Provide the [X, Y] coordinate of the cell's center where the given text is located.  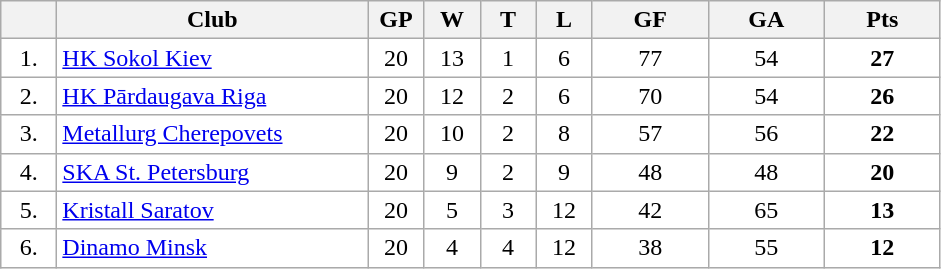
1. [29, 58]
GF [650, 20]
5 [452, 210]
Kristall Saratov [212, 210]
6. [29, 248]
4. [29, 172]
Pts [882, 20]
26 [882, 96]
Club [212, 20]
56 [766, 134]
Dinamo Minsk [212, 248]
57 [650, 134]
38 [650, 248]
HK Pārdaugava Riga [212, 96]
SKA St. Petersburg [212, 172]
GA [766, 20]
HK Sokol Kiev [212, 58]
3. [29, 134]
22 [882, 134]
3 [508, 210]
8 [564, 134]
W [452, 20]
65 [766, 210]
55 [766, 248]
Metallurg Cherepovets [212, 134]
1 [508, 58]
T [508, 20]
L [564, 20]
77 [650, 58]
2. [29, 96]
27 [882, 58]
70 [650, 96]
10 [452, 134]
GP [396, 20]
5. [29, 210]
42 [650, 210]
